Search for the cell housing the specified text and yield its [x, y] center coordinate. 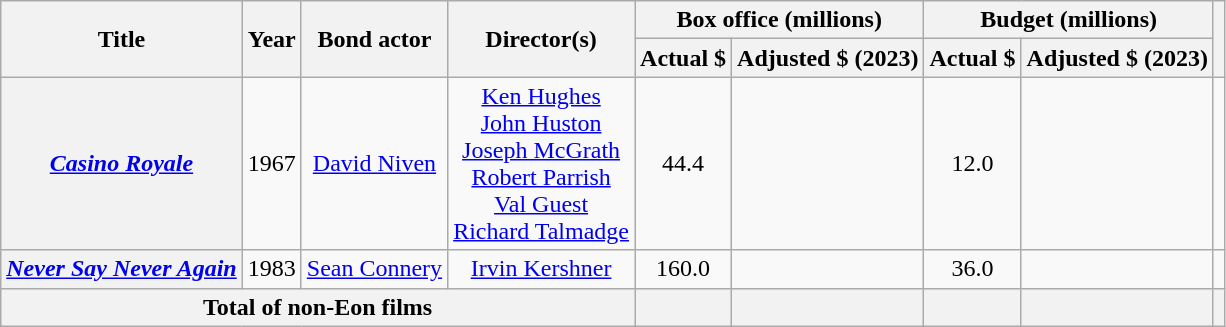
160.0 [684, 269]
Year [272, 39]
Irvin Kershner [542, 269]
David Niven [374, 164]
Budget (millions) [1068, 20]
Box office (millions) [780, 20]
Never Say Never Again [122, 269]
12.0 [972, 164]
Casino Royale [122, 164]
Bond actor [374, 39]
36.0 [972, 269]
1983 [272, 269]
Ken HughesJohn HustonJoseph McGrathRobert ParrishVal GuestRichard Talmadge [542, 164]
44.4 [684, 164]
Total of non-Eon films [318, 307]
Sean Connery [374, 269]
Director(s) [542, 39]
1967 [272, 164]
Title [122, 39]
